Pinpoint the cell where the given text exists, returning its [x, y] midpoint coordinate. 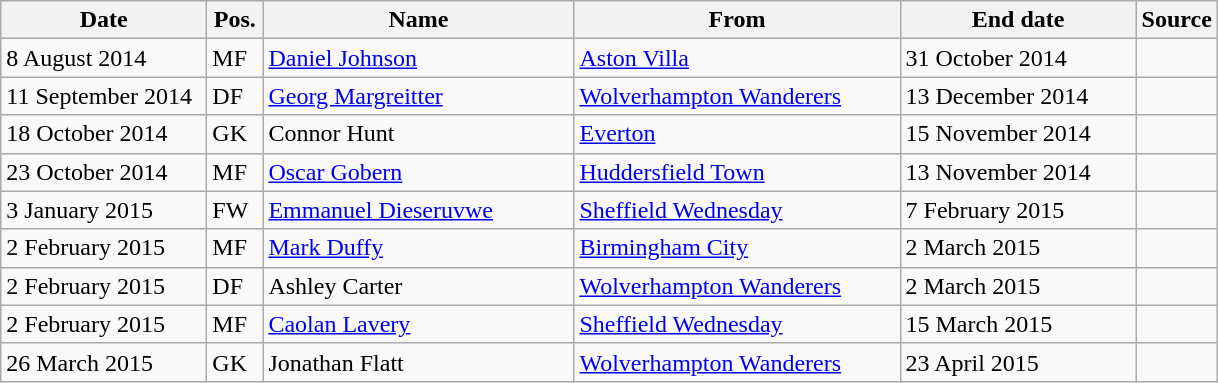
Source [1176, 20]
Oscar Gobern [418, 172]
From [737, 20]
End date [1018, 20]
Ashley Carter [418, 286]
Birmingham City [737, 248]
Name [418, 20]
15 March 2015 [1018, 324]
Aston Villa [737, 58]
Huddersfield Town [737, 172]
Emmanuel Dieseruvwe [418, 210]
Connor Hunt [418, 134]
26 March 2015 [104, 362]
Caolan Lavery [418, 324]
23 April 2015 [1018, 362]
7 February 2015 [1018, 210]
Georg Margreitter [418, 96]
FW [235, 210]
8 August 2014 [104, 58]
Mark Duffy [418, 248]
15 November 2014 [1018, 134]
Date [104, 20]
31 October 2014 [1018, 58]
Everton [737, 134]
Daniel Johnson [418, 58]
Pos. [235, 20]
13 December 2014 [1018, 96]
11 September 2014 [104, 96]
3 January 2015 [104, 210]
Jonathan Flatt [418, 362]
13 November 2014 [1018, 172]
23 October 2014 [104, 172]
18 October 2014 [104, 134]
